Extract the [X, Y] coordinate from the center of the cell holding the provided text.  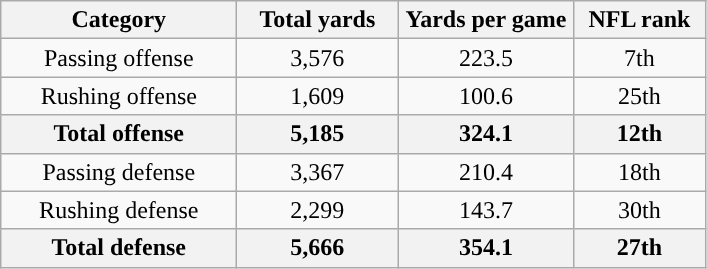
Yards per game [486, 20]
2,299 [318, 210]
25th [640, 96]
223.5 [486, 58]
354.1 [486, 248]
Rushing offense [119, 96]
5,666 [318, 248]
Passing defense [119, 172]
3,367 [318, 172]
7th [640, 58]
12th [640, 134]
1,609 [318, 96]
Rushing defense [119, 210]
Passing offense [119, 58]
Category [119, 20]
Total defense [119, 248]
Total offense [119, 134]
210.4 [486, 172]
324.1 [486, 134]
27th [640, 248]
5,185 [318, 134]
100.6 [486, 96]
18th [640, 172]
30th [640, 210]
3,576 [318, 58]
NFL rank [640, 20]
143.7 [486, 210]
Total yards [318, 20]
